Return the [X, Y] coordinate for the center point of the cell that contains the specified text.  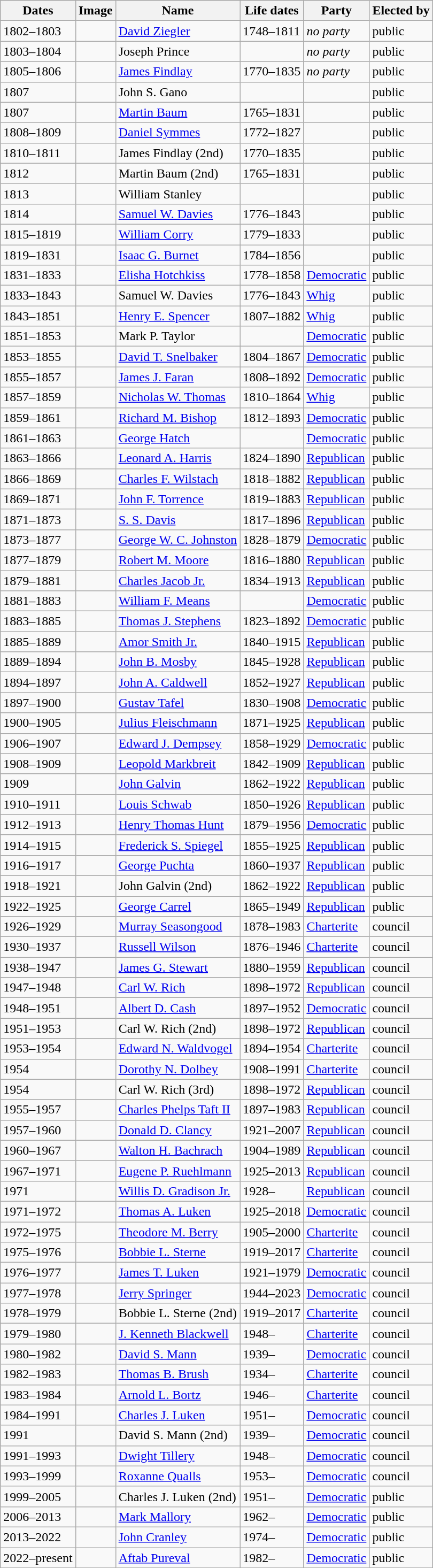
1816–1880 [272, 560]
Murray Seasongood [177, 927]
1904–1989 [272, 1150]
1948–1951 [38, 1008]
Amor Smith Jr. [177, 642]
1947–1948 [38, 988]
John A. Caldwell [177, 682]
1993–1999 [38, 1476]
1897–1952 [272, 1008]
1921–1979 [272, 1273]
Martin Baum [177, 112]
Leopold Markbreit [177, 764]
1916–1917 [38, 865]
Thomas A. Luken [177, 1211]
David T. Snelbaker [177, 357]
Charles Jacob Jr. [177, 580]
1960–1967 [38, 1150]
1955–1957 [38, 1110]
James Findlay (2nd) [177, 153]
1873–1877 [38, 540]
1855–1925 [272, 845]
Frederick S. Spiegel [177, 845]
1984–1991 [38, 1415]
Dates [38, 11]
Dorothy N. Dolbey [177, 1069]
1946– [272, 1395]
1804–1867 [272, 357]
1951–1953 [38, 1028]
2022–present [38, 1558]
Charles Phelps Taft II [177, 1110]
David Ziegler [177, 31]
1881–1883 [38, 601]
Aftab Pureval [177, 1558]
1922–1925 [38, 906]
William F. Means [177, 601]
1957–1960 [38, 1130]
1976–1977 [38, 1273]
1823–1892 [272, 621]
1894–1954 [272, 1049]
1871–1925 [272, 723]
1808–1809 [38, 133]
David S. Mann [177, 1354]
Russell Wilson [177, 947]
1967–1971 [38, 1171]
Thomas B. Brush [177, 1374]
Carl W. Rich [177, 988]
John Galvin [177, 784]
1807–1882 [272, 316]
1972–1975 [38, 1232]
1858–1929 [272, 743]
Carl W. Rich (2nd) [177, 1028]
1930–1937 [38, 947]
George Carrel [177, 906]
1953–1954 [38, 1049]
Nicholas W. Thomas [177, 397]
Roxanne Qualls [177, 1476]
1908–1909 [38, 764]
1857–1859 [38, 397]
1819–1831 [38, 255]
John B. Mosby [177, 662]
1971–1972 [38, 1211]
James J. Faran [177, 377]
1859–1861 [38, 418]
1900–1905 [38, 723]
1897–1900 [38, 703]
1879–1956 [272, 825]
1878–1983 [272, 927]
1819–1883 [272, 499]
1843–1851 [38, 316]
1810–1864 [272, 397]
1914–1915 [38, 845]
Albert D. Cash [177, 1008]
Arnold L. Bortz [177, 1395]
1817–1896 [272, 519]
George W. C. Johnston [177, 540]
1850–1926 [272, 804]
J. Kenneth Blackwell [177, 1334]
1778–1858 [272, 275]
1883–1885 [38, 621]
James Findlay [177, 72]
1779–1833 [272, 234]
1983–1984 [38, 1395]
1877–1879 [38, 560]
Elected by [401, 11]
1975–1976 [38, 1252]
1813 [38, 194]
1912–1913 [38, 825]
1953– [272, 1476]
1831–1833 [38, 275]
1974– [272, 1537]
1866–1869 [38, 479]
1808–1892 [272, 377]
1802–1803 [38, 31]
Henry Thomas Hunt [177, 825]
1978–1979 [38, 1313]
1842–1909 [272, 764]
1876–1946 [272, 947]
1828–1879 [272, 540]
Charles J. Luken [177, 1415]
Donald D. Clancy [177, 1130]
1834–1913 [272, 580]
1962– [272, 1517]
1991 [38, 1435]
1855–1857 [38, 377]
1810–1811 [38, 153]
John F. Torrence [177, 499]
Richard M. Bishop [177, 418]
1812 [38, 173]
1991–1993 [38, 1456]
1889–1894 [38, 662]
Jerry Springer [177, 1293]
Isaac G. Burnet [177, 255]
1928– [272, 1191]
1853–1855 [38, 357]
Edward N. Waldvogel [177, 1049]
James G. Stewart [177, 967]
1908–1991 [272, 1069]
1979–1980 [38, 1334]
1934– [272, 1374]
1982– [272, 1558]
1814 [38, 214]
1815–1819 [38, 234]
Image [95, 11]
1863–1866 [38, 458]
1921–2007 [272, 1130]
1977–1978 [38, 1293]
Carl W. Rich (3rd) [177, 1089]
1879–1881 [38, 580]
Life dates [272, 11]
1925–2013 [272, 1171]
1906–1907 [38, 743]
1840–1915 [272, 642]
Elisha Hotchkiss [177, 275]
1982–1983 [38, 1374]
Louis Schwab [177, 804]
Joseph Prince [177, 51]
Bobbie L. Sterne (2nd) [177, 1313]
Walton H. Bachrach [177, 1150]
Daniel Symmes [177, 133]
1909 [38, 784]
Henry E. Spencer [177, 316]
1871–1873 [38, 519]
Mark P. Taylor [177, 336]
1803–1804 [38, 51]
1905–2000 [272, 1232]
1980–1982 [38, 1354]
Martin Baum (2nd) [177, 173]
John Cranley [177, 1537]
1830–1908 [272, 703]
1824–1890 [272, 458]
Julius Fleischmann [177, 723]
1910–1911 [38, 804]
1894–1897 [38, 682]
1971 [38, 1191]
1833–1843 [38, 296]
1818–1882 [272, 479]
1885–1889 [38, 642]
1784–1856 [272, 255]
1925–2018 [272, 1211]
1852–1927 [272, 682]
1880–1959 [272, 967]
Dwight Tillery [177, 1456]
1860–1937 [272, 865]
1918–1921 [38, 886]
Charles F. Wilstach [177, 479]
1851–1853 [38, 336]
1865–1949 [272, 906]
1772–1827 [272, 133]
George Hatch [177, 438]
George Puchta [177, 865]
1748–1811 [272, 31]
Bobbie L. Sterne [177, 1252]
S. S. Davis [177, 519]
Charles J. Luken (2nd) [177, 1496]
1812–1893 [272, 418]
James T. Luken [177, 1273]
1869–1871 [38, 499]
John S. Gano [177, 92]
Robert M. Moore [177, 560]
2013–2022 [38, 1537]
David S. Mann (2nd) [177, 1435]
1845–1928 [272, 662]
1938–1947 [38, 967]
Edward J. Dempsey [177, 743]
Gustav Tafel [177, 703]
2006–2013 [38, 1517]
1999–2005 [38, 1496]
William Corry [177, 234]
Eugene P. Ruehlmann [177, 1171]
1897–1983 [272, 1110]
1805–1806 [38, 72]
1944–2023 [272, 1293]
Leonard A. Harris [177, 458]
William Stanley [177, 194]
Theodore M. Berry [177, 1232]
Thomas J. Stephens [177, 621]
1926–1929 [38, 927]
John Galvin (2nd) [177, 886]
Mark Mallory [177, 1517]
1861–1863 [38, 438]
Party [337, 11]
Name [177, 11]
Willis D. Gradison Jr. [177, 1191]
